Return the [X, Y] coordinate for the center point of the cell that contains the specified text.  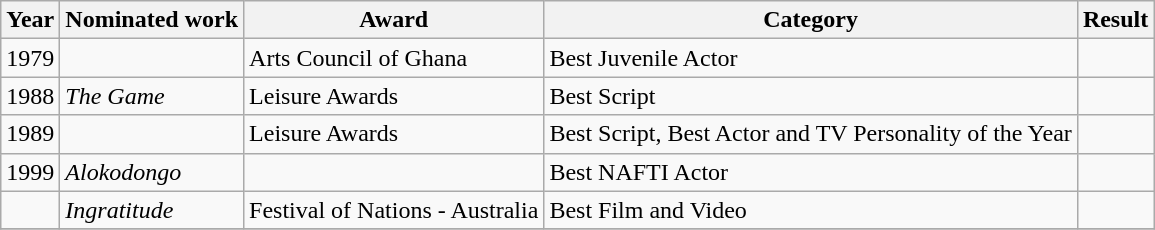
1989 [30, 134]
Result [1115, 20]
Best Juvenile Actor [810, 58]
Festival of Nations - Australia [394, 210]
Best Script, Best Actor and TV Personality of the Year [810, 134]
Best Film and Video [810, 210]
The Game [152, 96]
Best NAFTI Actor [810, 172]
Alokodongo [152, 172]
1999 [30, 172]
Arts Council of Ghana [394, 58]
1979 [30, 58]
1988 [30, 96]
Category [810, 20]
Year [30, 20]
Nominated work [152, 20]
Award [394, 20]
Best Script [810, 96]
Ingratitude [152, 210]
